Search for the cell housing the specified text and yield its (x, y) center coordinate. 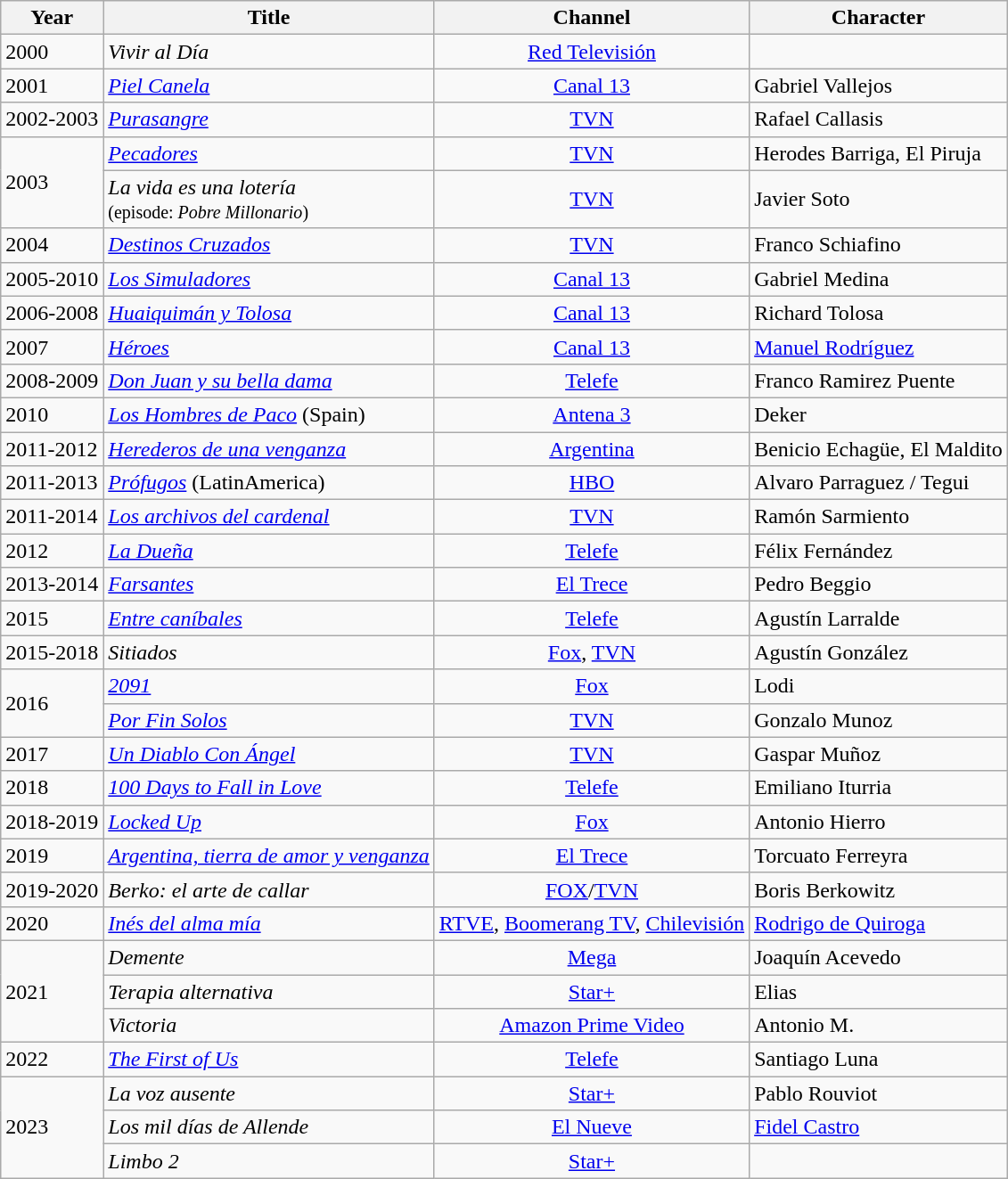
2004 (52, 245)
La voz ausente (269, 1093)
Un Diablo Con Ángel (269, 754)
Rodrigo de Quiroga (879, 923)
Gonzalo Munoz (879, 720)
Entre caníbales (269, 618)
Channel (592, 18)
RTVE, Boomerang TV, Chilevisión (592, 923)
2000 (52, 52)
Franco Ramirez Puente (879, 381)
Torcuato Ferreyra (879, 856)
2019 (52, 856)
Deker (879, 414)
Herederos de una venganza (269, 448)
Joaquín Acevedo (879, 957)
2017 (52, 754)
Prófugos (LatinAmerica) (269, 483)
Demente (269, 957)
2023 (52, 1127)
Terapia alternativa (269, 992)
Gabriel Vallejos (879, 86)
Title (269, 18)
El Nueve (592, 1127)
Los Simuladores (269, 279)
Héroes (269, 347)
2003 (52, 182)
2018 (52, 788)
Pecadores (269, 153)
Red Televisión (592, 52)
Purasangre (269, 119)
2011-2012 (52, 448)
Antonio Hierro (879, 822)
2011-2013 (52, 483)
Victoria (269, 1026)
Pedro Beggio (879, 585)
Boris Berkowitz (879, 889)
2015-2018 (52, 652)
Argentina (592, 448)
Pablo Rouviot (879, 1093)
Elias (879, 992)
Fidel Castro (879, 1127)
2016 (52, 703)
Agustín Larralde (879, 618)
Limbo 2 (269, 1161)
The First of Us (269, 1060)
2091 (269, 686)
2021 (52, 991)
2007 (52, 347)
2020 (52, 923)
Fox, TVN (592, 652)
2010 (52, 414)
Gaspar Muñoz (879, 754)
Félix Fernández (879, 551)
2018-2019 (52, 822)
Inés del alma mía (269, 923)
2011-2014 (52, 517)
Benicio Echagüe, El Maldito (879, 448)
Javier Soto (879, 200)
Franco Schiafino (879, 245)
Richard Tolosa (879, 313)
2001 (52, 86)
2012 (52, 551)
2008-2009 (52, 381)
Herodes Barriga, El Piruja (879, 153)
Piel Canela (269, 86)
Argentina, tierra de amor y venganza (269, 856)
2006-2008 (52, 313)
Antena 3 (592, 414)
Alvaro Parraguez / Tegui (879, 483)
La Dueña (269, 551)
2005-2010 (52, 279)
Don Juan y su bella dama (269, 381)
Amazon Prime Video (592, 1026)
La vida es una lotería (episode: Pobre Millonario) (269, 200)
Por Fin Solos (269, 720)
Lodi (879, 686)
Santiago Luna (879, 1060)
Berko: el arte de callar (269, 889)
2022 (52, 1060)
Farsantes (269, 585)
2013-2014 (52, 585)
Los archivos del cardenal (269, 517)
Los mil días de Allende (269, 1127)
Emiliano Iturria (879, 788)
2015 (52, 618)
Agustín González (879, 652)
Locked Up (269, 822)
Sitiados (269, 652)
Antonio M. (879, 1026)
Destinos Cruzados (269, 245)
Huaiquimán y Tolosa (269, 313)
Mega (592, 957)
FOX/TVN (592, 889)
Manuel Rodríguez (879, 347)
HBO (592, 483)
Gabriel Medina (879, 279)
Ramón Sarmiento (879, 517)
Los Hombres de Paco (Spain) (269, 414)
Character (879, 18)
2019-2020 (52, 889)
2002-2003 (52, 119)
Year (52, 18)
100 Days to Fall in Love (269, 788)
Vivir al Día (269, 52)
Rafael Callasis (879, 119)
